From the cell containing the given text, extract its center point as (x, y) coordinate. 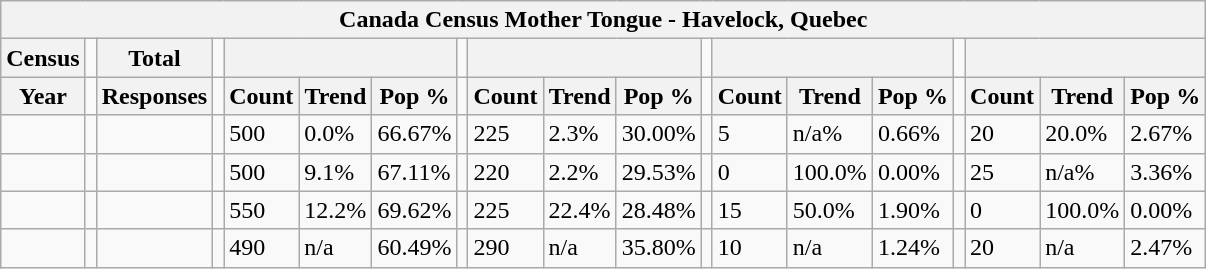
2.3% (580, 134)
66.67% (414, 134)
12.2% (336, 210)
3.36% (1166, 172)
25 (1002, 172)
35.80% (658, 248)
290 (506, 248)
1.90% (912, 210)
29.53% (658, 172)
69.62% (414, 210)
50.0% (830, 210)
Census (43, 58)
0.0% (336, 134)
2.67% (1166, 134)
220 (506, 172)
Responses (154, 96)
9.1% (336, 172)
2.47% (1166, 248)
60.49% (414, 248)
490 (262, 248)
5 (750, 134)
15 (750, 210)
0.66% (912, 134)
30.00% (658, 134)
Year (43, 96)
2.2% (580, 172)
22.4% (580, 210)
Canada Census Mother Tongue - Havelock, Quebec (604, 20)
550 (262, 210)
10 (750, 248)
Total (154, 58)
20.0% (1082, 134)
67.11% (414, 172)
28.48% (658, 210)
1.24% (912, 248)
